Detect which cell encompasses the target text, then output its (x, y) center coordinate. 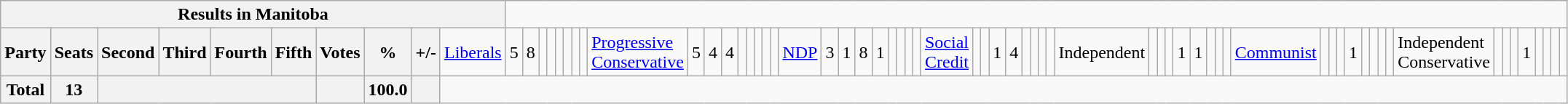
Party (25, 52)
NDP (800, 52)
Third (185, 52)
Votes (340, 52)
Total (25, 89)
Social Credit (947, 52)
Fourth (240, 52)
+/- (425, 52)
Second (128, 52)
Progressive Conservative (638, 52)
Independent Conservative (1444, 52)
Communist (1276, 52)
Independent (1102, 52)
Fifth (293, 52)
Seats (74, 52)
100.0 (387, 89)
13 (74, 89)
% (387, 52)
3 (830, 52)
Liberals (473, 52)
Results in Manitoba (253, 15)
